Determine the (X, Y) coordinate at the center of the cell enclosing the given text.  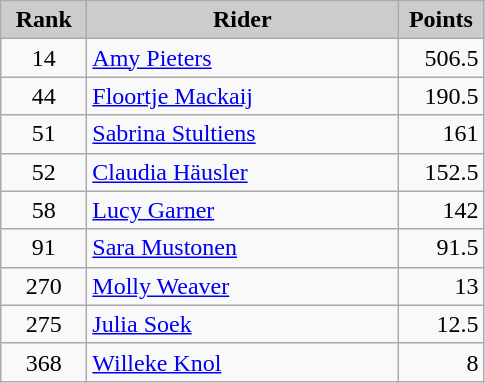
44 (44, 96)
Molly Weaver (242, 286)
Rank (44, 20)
14 (44, 58)
91 (44, 248)
Willeke Knol (242, 362)
Rider (242, 20)
Sara Mustonen (242, 248)
Floortje Mackaij (242, 96)
142 (441, 210)
275 (44, 324)
12.5 (441, 324)
270 (44, 286)
152.5 (441, 172)
51 (44, 134)
506.5 (441, 58)
52 (44, 172)
Amy Pieters (242, 58)
Claudia Häusler (242, 172)
190.5 (441, 96)
Julia Soek (242, 324)
368 (44, 362)
58 (44, 210)
Sabrina Stultiens (242, 134)
13 (441, 286)
Lucy Garner (242, 210)
8 (441, 362)
161 (441, 134)
91.5 (441, 248)
Points (441, 20)
